Determine the (x, y) coordinate at the center of the cell enclosing the given text.  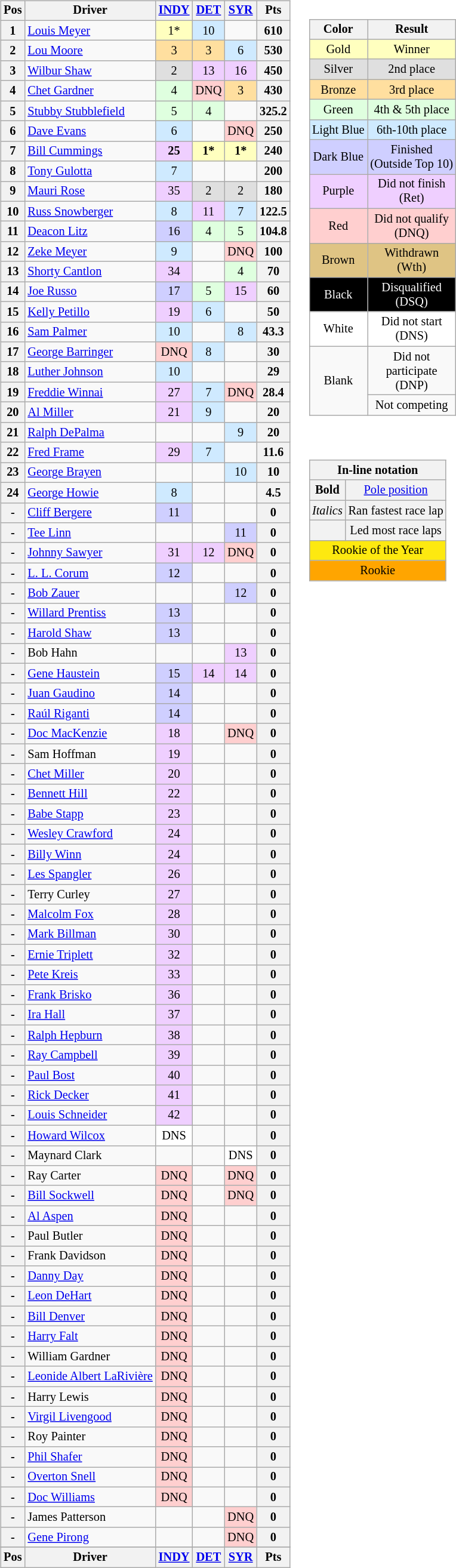
122.5 (273, 211)
Les Spangler (90, 874)
Italics (327, 510)
Finished(Outside Top 10) (412, 157)
36 (174, 995)
Maynard Clark (90, 1156)
Danny Day (90, 1276)
L. L. Corum (90, 573)
Juan Gaudino (90, 694)
Leon DeHart (90, 1296)
Shorty Cantlon (90, 272)
George Barringer (90, 352)
Did not finish(Ret) (412, 192)
Harry Falt (90, 1336)
Bronze (338, 90)
530 (273, 51)
4.5 (273, 492)
Luther Johnson (90, 372)
Rookie of the Year (377, 550)
Purple (338, 192)
Pole position (396, 490)
33 (174, 975)
Paul Butler (90, 1236)
Ralph DePalma (90, 432)
George Brayen (90, 473)
Virgil Livengood (90, 1417)
Did not start(DNS) (412, 329)
430 (273, 91)
Rick Decker (90, 1095)
41 (174, 1095)
Mauri Rose (90, 192)
Mark Billman (90, 935)
Joe Russo (90, 292)
William Gardner (90, 1357)
Bill Cummings (90, 151)
Result (412, 29)
Wesley Crawford (90, 834)
Malcolm Fox (90, 914)
35 (174, 192)
Al Aspen (90, 1216)
Russ Snowberger (90, 211)
Bob Hahn (90, 654)
325.2 (273, 111)
240 (273, 151)
100 (273, 252)
Stubby Stubblefield (90, 111)
26 (174, 874)
Color (338, 29)
Did notparticipate(DNP) (412, 371)
Bill Denver (90, 1316)
Ran fastest race lap (396, 510)
Phil Shafer (90, 1457)
Ralph Hepburn (90, 1035)
60 (273, 292)
Black (338, 295)
25 (174, 151)
50 (273, 312)
Gene Haustein (90, 673)
Tee Linn (90, 533)
450 (273, 71)
White (338, 329)
Tony Gulotta (90, 171)
Doc Williams (90, 1497)
George Howie (90, 492)
Red (338, 226)
Blank (338, 381)
39 (174, 1055)
Doc MacKenzie (90, 734)
Light Blue (338, 130)
Gene Pirong (90, 1538)
Terry Curley (90, 895)
43.3 (273, 332)
Bill Sockwell (90, 1196)
Pete Kreis (90, 975)
Johnny Sawyer (90, 553)
Ira Hall (90, 1015)
28.4 (273, 392)
42 (174, 1116)
2nd place (412, 69)
Chet Gardner (90, 91)
Zeke Meyer (90, 252)
Green (338, 110)
Silver (338, 69)
104.8 (273, 232)
Dave Evans (90, 131)
Cliff Bergere (90, 513)
Deacon Litz (90, 232)
Billy Winn (90, 854)
Babe Stapp (90, 814)
Chet Miller (90, 774)
Sam Palmer (90, 332)
Bob Zauer (90, 593)
Harry Lewis (90, 1397)
Brown (338, 260)
200 (273, 171)
28 (174, 914)
Winner (412, 50)
37 (174, 1015)
Willard Prentiss (90, 613)
610 (273, 30)
6th-10th place (412, 130)
In-line notation (377, 470)
Paul Bost (90, 1075)
Al Miller (90, 412)
11.6 (273, 452)
Ray Campbell (90, 1055)
Louis Schneider (90, 1116)
James Patterson (90, 1517)
Frank Brisko (90, 995)
Howard Wilcox (90, 1135)
Rookie (377, 571)
Disqualified(DSQ) (412, 295)
Sam Hoffman (90, 754)
3rd place (412, 90)
Withdrawn(Wth) (412, 260)
Overton Snell (90, 1477)
Not competing (412, 405)
Wilbur Shaw (90, 71)
Ray Carter (90, 1176)
Did not qualify(DNQ) (412, 226)
Gold (338, 50)
Raúl Riganti (90, 714)
4th & 5th place (412, 110)
Roy Painter (90, 1437)
Led most race laps (396, 531)
Leonide Albert LaRivière (90, 1376)
180 (273, 192)
34 (174, 272)
Fred Frame (90, 452)
1 (13, 30)
70 (273, 272)
250 (273, 131)
32 (174, 954)
Kelly Petillo (90, 312)
38 (174, 1035)
Harold Shaw (90, 633)
Ernie Triplett (90, 954)
Louis Meyer (90, 30)
Bennett Hill (90, 794)
31 (174, 553)
40 (174, 1075)
Bold (327, 490)
Freddie Winnai (90, 392)
Lou Moore (90, 51)
Dark Blue (338, 157)
Frank Davidson (90, 1256)
